Scan for the cell matching the given text and deliver its [x, y] coordinate at center. 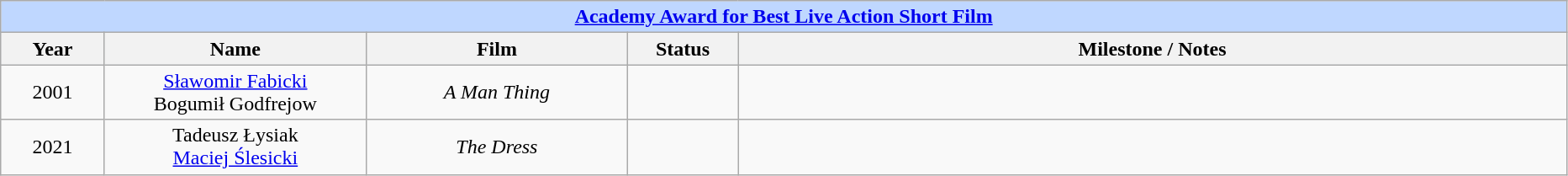
2001 [53, 93]
The Dress [496, 147]
Name [235, 49]
Academy Award for Best Live Action Short Film [784, 17]
Year [53, 49]
Sławomir FabickiBogumił Godfrejow [235, 93]
A Man Thing [496, 93]
2021 [53, 147]
Tadeusz ŁysiakMaciej Ślesicki [235, 147]
Film [496, 49]
Status [683, 49]
Milestone / Notes [1153, 49]
